Search for the cell housing the specified text and yield its (x, y) center coordinate. 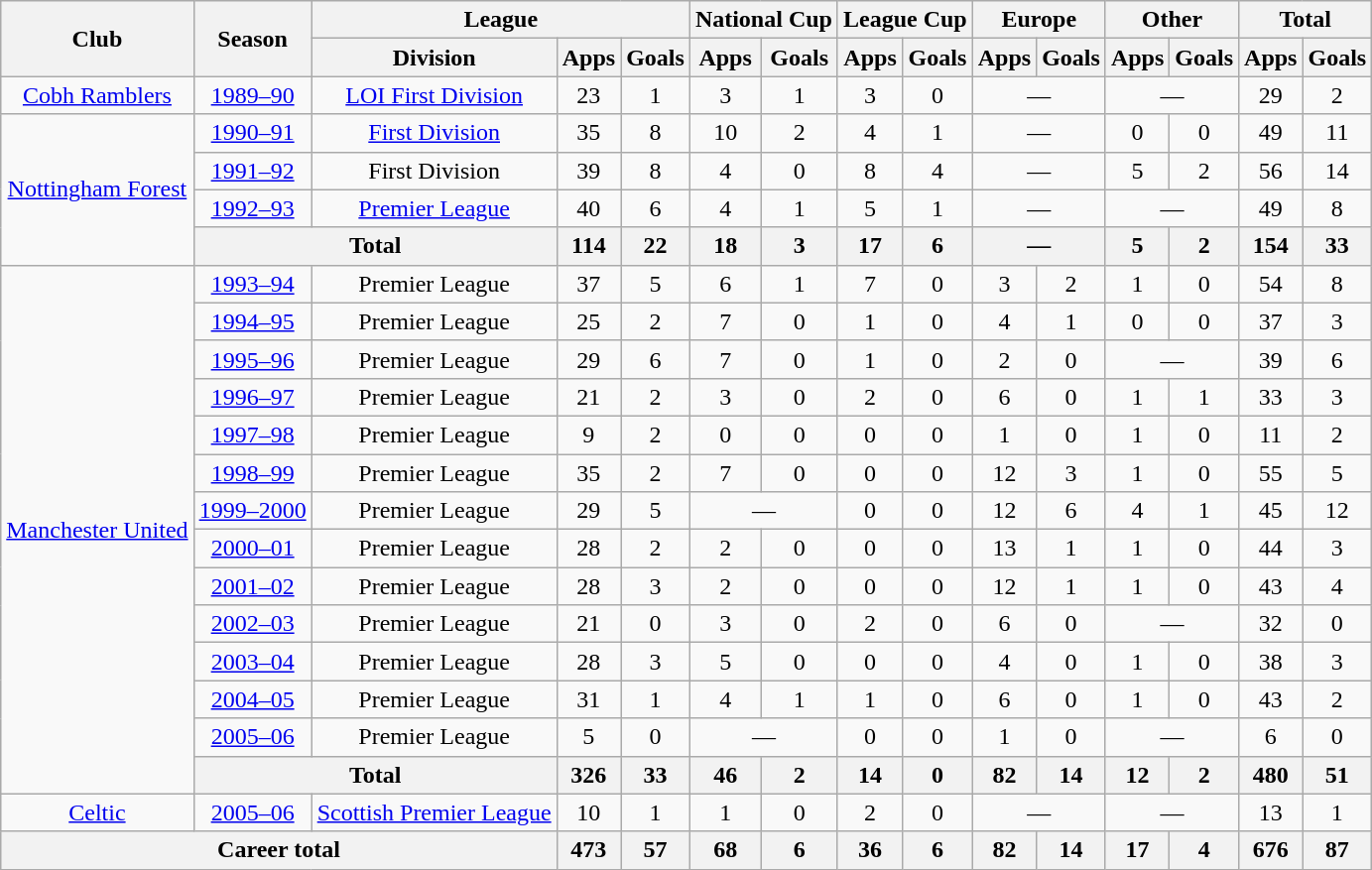
326 (588, 775)
Europe (1039, 20)
Season (252, 39)
36 (869, 850)
57 (656, 850)
1989–90 (252, 95)
Nottingham Forest (97, 189)
2004–05 (252, 699)
1996–97 (252, 397)
Scottish Premier League (435, 812)
Manchester United (97, 530)
45 (1271, 511)
2003–04 (252, 662)
Career total (279, 850)
1994–95 (252, 321)
46 (725, 775)
1998–99 (252, 473)
League Cup (905, 20)
56 (1271, 171)
87 (1337, 850)
23 (588, 95)
676 (1271, 850)
154 (1271, 246)
44 (1271, 549)
40 (588, 208)
480 (1271, 775)
Other (1172, 20)
2002–03 (252, 624)
18 (725, 246)
1990–91 (252, 133)
54 (1271, 284)
1993–94 (252, 284)
League (500, 20)
473 (588, 850)
LOI First Division (435, 95)
22 (656, 246)
25 (588, 321)
1999–2000 (252, 511)
1991–92 (252, 171)
68 (725, 850)
Cobh Ramblers (97, 95)
9 (588, 435)
114 (588, 246)
2001–02 (252, 586)
1995–96 (252, 359)
32 (1271, 624)
Celtic (97, 812)
31 (588, 699)
38 (1271, 662)
1997–98 (252, 435)
National Cup (764, 20)
51 (1337, 775)
1992–93 (252, 208)
2000–01 (252, 549)
Club (97, 39)
Division (435, 58)
55 (1271, 473)
